Extract the [X, Y] coordinate from the center of the cell holding the provided text.  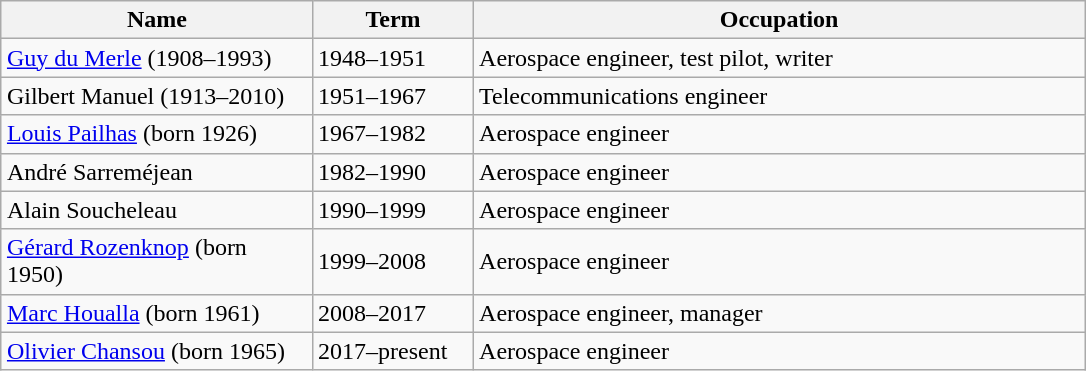
Occupation [780, 20]
Telecommunications engineer [780, 96]
1948–1951 [392, 58]
Marc Houalla (born 1961) [156, 313]
1990–1999 [392, 210]
Aerospace engineer, test pilot, writer [780, 58]
1967–1982 [392, 134]
1951–1967 [392, 96]
André Sarreméjean [156, 172]
Olivier Chansou (born 1965) [156, 351]
Gérard Rozenknop (born 1950) [156, 262]
1999–2008 [392, 262]
Name [156, 20]
2017–present [392, 351]
1982–1990 [392, 172]
Aerospace engineer, manager [780, 313]
Louis Pailhas (born 1926) [156, 134]
Gilbert Manuel (1913–2010) [156, 96]
Alain Soucheleau [156, 210]
Term [392, 20]
2008–2017 [392, 313]
Guy du Merle (1908–1993) [156, 58]
